Search for the cell housing the specified text and yield its [X, Y] center coordinate. 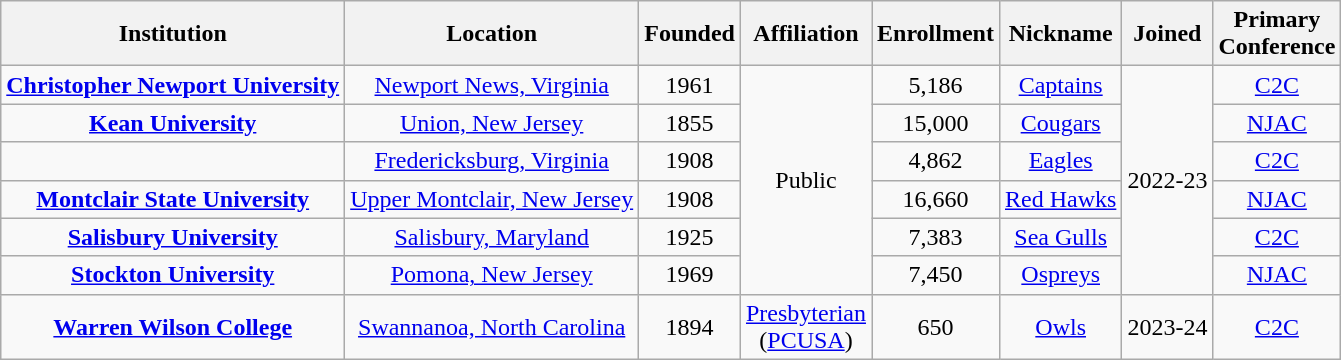
5,186 [936, 85]
Captains [1060, 85]
Stockton University [173, 275]
Fredericksburg, Virginia [492, 161]
Affiliation [806, 34]
Eagles [1060, 161]
Institution [173, 34]
Montclair State University [173, 199]
Warren Wilson College [173, 326]
Public [806, 180]
7,450 [936, 275]
Nickname [1060, 34]
Kean University [173, 123]
4,862 [936, 161]
1961 [690, 85]
Salisbury University [173, 237]
2023-24 [1168, 326]
Enrollment [936, 34]
Red Hawks [1060, 199]
Owls [1060, 326]
15,000 [936, 123]
Joined [1168, 34]
Founded [690, 34]
Christopher Newport University [173, 85]
1969 [690, 275]
Ospreys [1060, 275]
7,383 [936, 237]
2022-23 [1168, 180]
Swannanoa, North Carolina [492, 326]
Cougars [1060, 123]
PrimaryConference [1277, 34]
Presbyterian(PCUSA) [806, 326]
Sea Gulls [1060, 237]
1855 [690, 123]
1894 [690, 326]
Salisbury, Maryland [492, 237]
Newport News, Virginia [492, 85]
Union, New Jersey [492, 123]
650 [936, 326]
Upper Montclair, New Jersey [492, 199]
16,660 [936, 199]
Location [492, 34]
Pomona, New Jersey [492, 275]
1925 [690, 237]
